Output the (X, Y) coordinate of the center of the cell containing the given text.  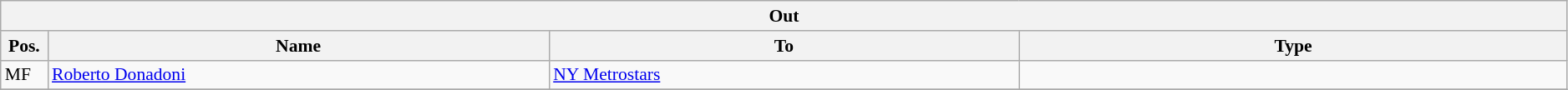
Roberto Donadoni (298, 75)
Out (784, 16)
Name (298, 46)
Type (1293, 46)
To (784, 46)
MF (24, 75)
Pos. (24, 46)
NY Metrostars (784, 75)
